Extract the (x, y) coordinate from the center of the cell holding the provided text.  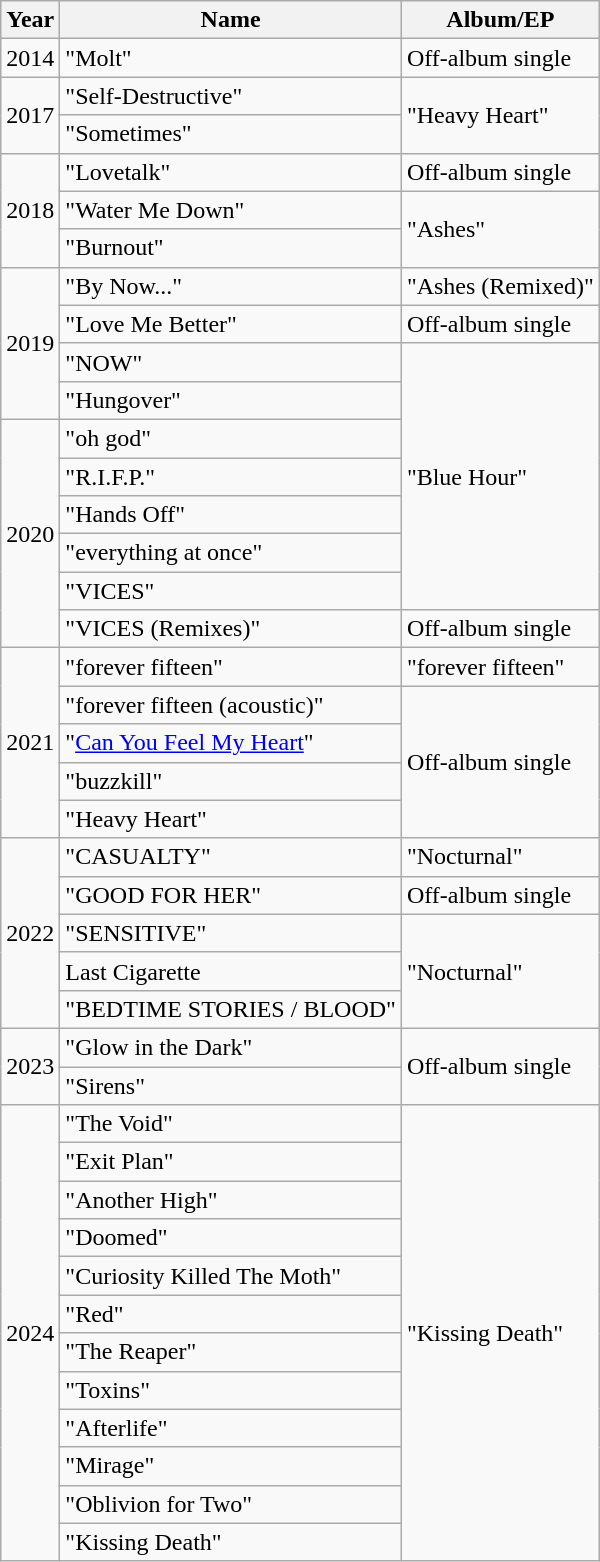
2024 (30, 1334)
"R.I.F.P." (231, 477)
"Oblivion for Two" (231, 1504)
"Ashes" (500, 229)
2018 (30, 210)
"CASUALTY" (231, 857)
"Hungover" (231, 400)
"By Now..." (231, 286)
"Burnout" (231, 248)
"Self-Destructive" (231, 96)
Last Cigarette (231, 971)
"Hands Off" (231, 515)
"Toxins" (231, 1390)
"oh god" (231, 438)
Name (231, 20)
2022 (30, 933)
"Water Me Down" (231, 210)
"Glow in the Dark" (231, 1047)
2017 (30, 115)
2020 (30, 533)
"The Reaper" (231, 1352)
"The Void" (231, 1124)
"Sometimes" (231, 134)
"Lovetalk" (231, 172)
Album/EP (500, 20)
"Mirage" (231, 1466)
"Can You Feel My Heart" (231, 743)
"BEDTIME STORIES / BLOOD" (231, 1009)
"Molt" (231, 58)
"Curiosity Killed The Moth" (231, 1276)
"SENSITIVE" (231, 933)
"GOOD FOR HER" (231, 895)
"everything at once" (231, 553)
2014 (30, 58)
"Exit Plan" (231, 1162)
"Blue Hour" (500, 476)
"forever fifteen (acoustic)" (231, 705)
2021 (30, 743)
"Afterlife" (231, 1428)
"Another High" (231, 1200)
"Sirens" (231, 1085)
"Doomed" (231, 1238)
"Love Me Better" (231, 324)
"Ashes (Remixed)" (500, 286)
"VICES (Remixes)" (231, 629)
"VICES" (231, 591)
2019 (30, 343)
2023 (30, 1066)
"NOW" (231, 362)
Year (30, 20)
"Red" (231, 1314)
"buzzkill" (231, 781)
